Locate the cell with the specified text and output its [x, y] center coordinate. 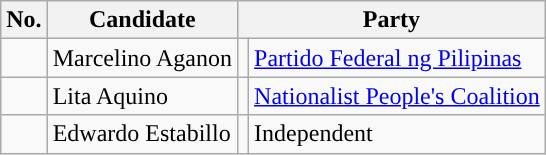
Lita Aquino [142, 96]
No. [24, 20]
Party [392, 20]
Candidate [142, 20]
Independent [398, 134]
Marcelino Aganon [142, 58]
Partido Federal ng Pilipinas [398, 58]
Nationalist People's Coalition [398, 96]
Edwardo Estabillo [142, 134]
